Provide the (X, Y) coordinate of the cell's center where the given text is located.  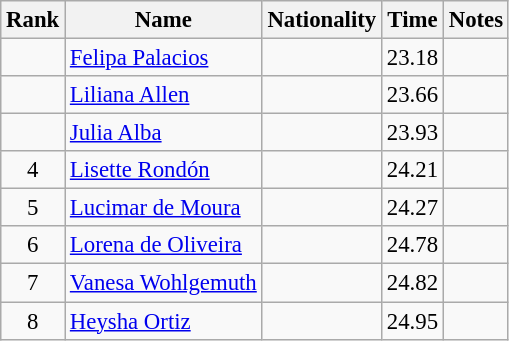
24.27 (413, 208)
23.18 (413, 58)
Vanesa Wohlgemuth (164, 283)
23.93 (413, 133)
Julia Alba (164, 133)
Heysha Ortiz (164, 321)
24.82 (413, 283)
Name (164, 20)
24.78 (413, 245)
24.21 (413, 170)
Rank (33, 20)
5 (33, 208)
Felipa Palacios (164, 58)
Time (413, 20)
6 (33, 245)
Liliana Allen (164, 95)
Notes (476, 20)
Lorena de Oliveira (164, 245)
7 (33, 283)
23.66 (413, 95)
8 (33, 321)
Lucimar de Moura (164, 208)
Nationality (322, 20)
24.95 (413, 321)
4 (33, 170)
Lisette Rondón (164, 170)
